Scan for the cell matching the given text and deliver its (x, y) coordinate at center. 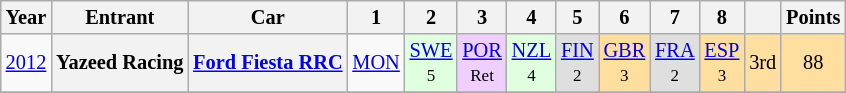
Points (813, 17)
GBR3 (625, 63)
FIN2 (578, 63)
88 (813, 63)
Yazeed Racing (120, 63)
Entrant (120, 17)
Year (26, 17)
6 (625, 17)
Ford Fiesta RRC (268, 63)
8 (722, 17)
MON (376, 63)
Car (268, 17)
FRA2 (674, 63)
3 (482, 17)
4 (532, 17)
PORRet (482, 63)
3rd (762, 63)
5 (578, 17)
NZL4 (532, 63)
2 (432, 17)
1 (376, 17)
ESP3 (722, 63)
SWE5 (432, 63)
7 (674, 17)
2012 (26, 63)
